Output the [x, y] coordinate of the center of the cell containing the given text.  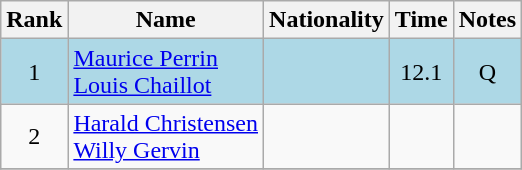
12.1 [421, 72]
Nationality [327, 20]
Name [166, 20]
Notes [487, 20]
2 [34, 136]
Q [487, 72]
Rank [34, 20]
Time [421, 20]
1 [34, 72]
Maurice PerrinLouis Chaillot [166, 72]
Harald ChristensenWilly Gervin [166, 136]
